Search for the cell housing the specified text and yield its (X, Y) center coordinate. 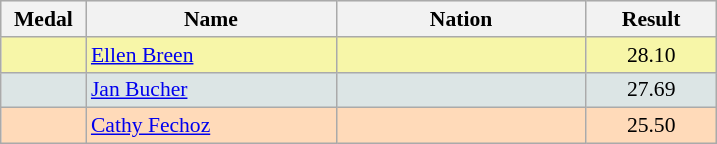
Medal (44, 19)
Result (651, 19)
Jan Bucher (211, 90)
Name (211, 19)
28.10 (651, 55)
Nation (461, 19)
25.50 (651, 126)
Cathy Fechoz (211, 126)
Ellen Breen (211, 55)
27.69 (651, 90)
